Capture the cell that displays the provided text and extract its (x, y) central coordinate. 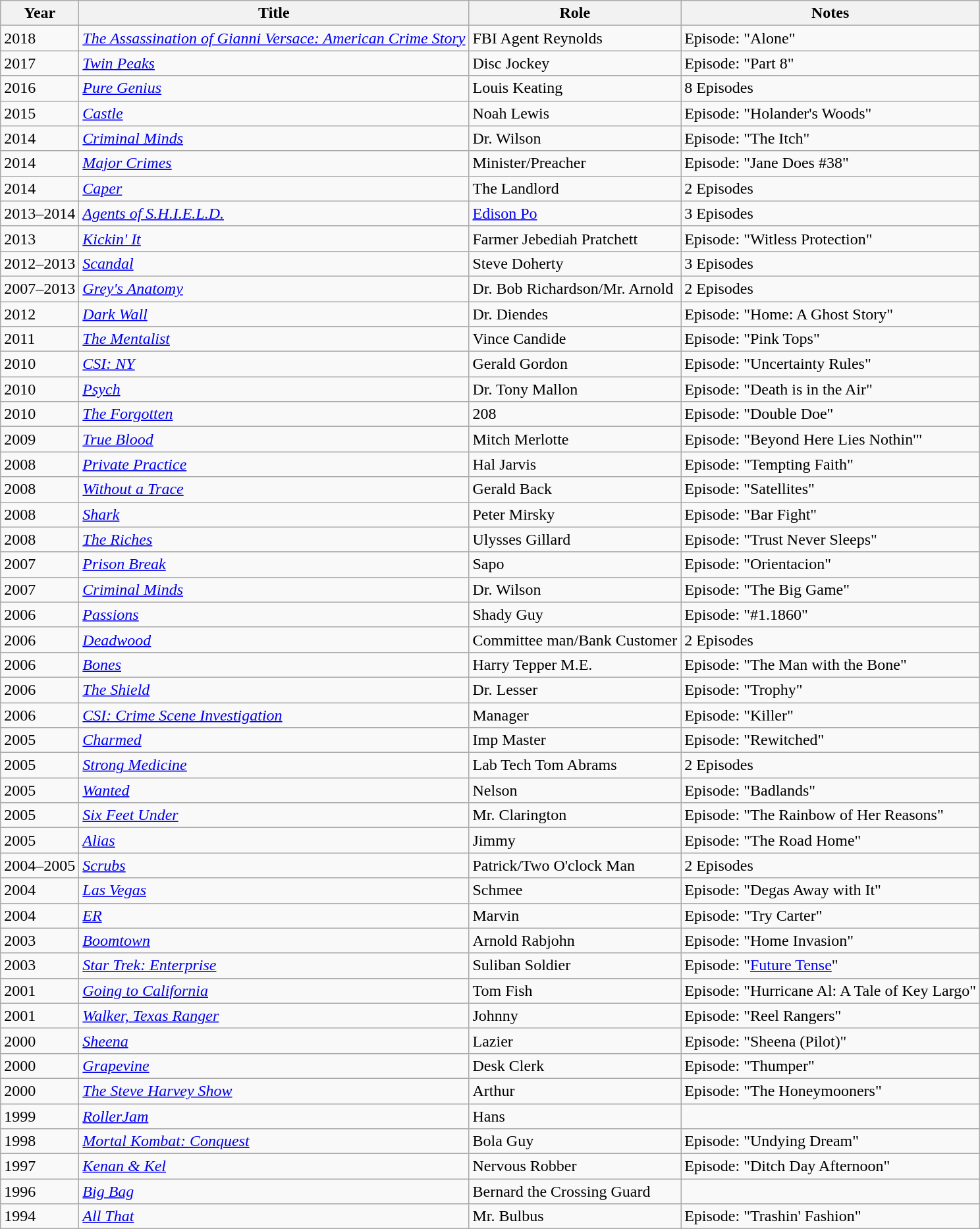
1999 (40, 1116)
RollerJam (274, 1116)
Role (575, 13)
Episode: "Pink Tops" (830, 339)
Going to California (274, 991)
Bones (274, 665)
2017 (40, 63)
Louis Keating (575, 88)
Scandal (274, 263)
Nelson (575, 790)
Episode: "Holander's Woods" (830, 113)
Hal Jarvis (575, 464)
Desk Clerk (575, 1066)
Episode: "Jane Does #38" (830, 163)
Dr. Diendes (575, 314)
Bernard the Crossing Guard (575, 1191)
Episode: "The Man with the Bone" (830, 665)
Edison Po (575, 213)
Mortal Kombat: Conquest (274, 1141)
Gerald Back (575, 489)
Agents of S.H.I.E.L.D. (274, 213)
2012–2013 (40, 263)
Episode: "Witless Protection" (830, 238)
Peter Mirsky (575, 514)
Gerald Gordon (575, 364)
Star Trek: Enterprise (274, 966)
Schmee (575, 890)
Grey's Anatomy (274, 288)
Passions (274, 614)
The Assassination of Gianni Versace: American Crime Story (274, 38)
The Riches (274, 539)
CSI: NY (274, 364)
Scrubs (274, 865)
Prison Break (274, 564)
Lazier (575, 1041)
Episode: "Reel Rangers" (830, 1016)
CSI: Crime Scene Investigation (274, 715)
Episode: "Degas Away with It" (830, 890)
Vince Candide (575, 339)
Strong Medicine (274, 765)
Arthur (575, 1091)
2013 (40, 238)
Episode: "Ditch Day Afternoon" (830, 1166)
Patrick/Two O'clock Man (575, 865)
2007–2013 (40, 288)
Episode: "Hurricane Al: A Tale of Key Largo" (830, 991)
Episode: "Thumper" (830, 1066)
Dark Wall (274, 314)
1996 (40, 1191)
2011 (40, 339)
Episode: "Orientacion" (830, 564)
Episode: "Rewitched" (830, 740)
Sheena (274, 1041)
Without a Trace (274, 489)
Bola Guy (575, 1141)
Episode: "Death is in the Air" (830, 389)
Dr. Lesser (575, 690)
Episode: "Trust Never Sleeps" (830, 539)
Lab Tech Tom Abrams (575, 765)
Episode: "Undying Dream" (830, 1141)
Major Crimes (274, 163)
2004–2005 (40, 865)
Tom Fish (575, 991)
Manager (575, 715)
Boomtown (274, 941)
Committee man/Bank Customer (575, 640)
The Mentalist (274, 339)
2016 (40, 88)
Episode: "Trophy" (830, 690)
Episode: "Try Carter" (830, 915)
Johnny (575, 1016)
Episode: "Home: A Ghost Story" (830, 314)
208 (575, 414)
Las Vegas (274, 890)
Year (40, 13)
ER (274, 915)
Shady Guy (575, 614)
Mitch Merlotte (575, 439)
Steve Doherty (575, 263)
Episode: "Badlands" (830, 790)
Private Practice (274, 464)
Episode: "Part 8" (830, 63)
Harry Tepper M.E. (575, 665)
True Blood (274, 439)
Charmed (274, 740)
Castle (274, 113)
Episode: "Tempting Faith" (830, 464)
2018 (40, 38)
Nervous Robber (575, 1166)
Episode: "Bar Fight" (830, 514)
Pure Genius (274, 88)
Disc Jockey (575, 63)
2013–2014 (40, 213)
The Landlord (575, 188)
FBI Agent Reynolds (575, 38)
Episode: "Satellites" (830, 489)
Twin Peaks (274, 63)
Episode: "Future Tense" (830, 966)
Psych (274, 389)
Episode: "#1.1860" (830, 614)
Episode: "Uncertainty Rules" (830, 364)
Dr. Bob Richardson/Mr. Arnold (575, 288)
The Shield (274, 690)
Dr. Tony Mallon (575, 389)
Wanted (274, 790)
Farmer Jebediah Pratchett (575, 238)
Episode: "Killer" (830, 715)
1994 (40, 1216)
Mr. Clarington (575, 815)
1997 (40, 1166)
Minister/Preacher (575, 163)
Ulysses Gillard (575, 539)
Imp Master (575, 740)
Hans (575, 1116)
The Steve Harvey Show (274, 1091)
Shark (274, 514)
All That (274, 1216)
Episode: "The Road Home" (830, 840)
Episode: "The Honeymooners" (830, 1091)
Kickin' It (274, 238)
Notes (830, 13)
Alias (274, 840)
Episode: "Sheena (Pilot)" (830, 1041)
Mr. Bulbus (575, 1216)
8 Episodes (830, 88)
Kenan & Kel (274, 1166)
The Forgotten (274, 414)
Marvin (575, 915)
Six Feet Under (274, 815)
1998 (40, 1141)
Episode: "The Rainbow of Her Reasons" (830, 815)
Grapevine (274, 1066)
Jimmy (575, 840)
Episode: "Double Doe" (830, 414)
Episode: "The Itch" (830, 138)
Deadwood (274, 640)
2012 (40, 314)
Episode: "The Big Game" (830, 589)
Episode: "Home Invasion" (830, 941)
Caper (274, 188)
Episode: "Alone" (830, 38)
Sapo (575, 564)
Noah Lewis (575, 113)
2009 (40, 439)
Walker, Texas Ranger (274, 1016)
Suliban Soldier (575, 966)
Episode: "Trashin' Fashion" (830, 1216)
2015 (40, 113)
Episode: "Beyond Here Lies Nothin'" (830, 439)
Arnold Rabjohn (575, 941)
Big Bag (274, 1191)
Title (274, 13)
